Search for the cell housing the specified text and yield its [x, y] center coordinate. 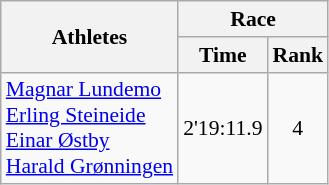
Race [253, 19]
2'19:11.9 [222, 128]
Rank [298, 55]
Magnar LundemoErling SteineideEinar ØstbyHarald Grønningen [90, 128]
Time [222, 55]
Athletes [90, 36]
4 [298, 128]
